Scan for the cell matching the given text and deliver its (X, Y) coordinate at center. 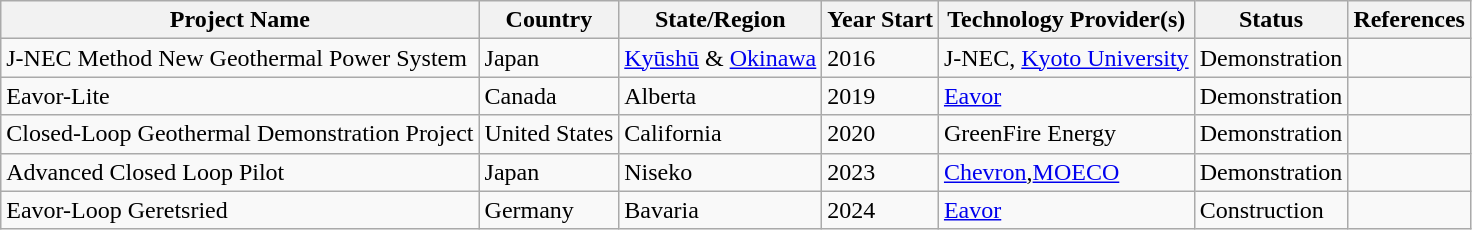
Niseko (720, 172)
Closed-Loop Geothermal Demonstration Project (240, 134)
GreenFire Energy (1066, 134)
Project Name (240, 20)
Bavaria (720, 210)
Technology Provider(s) (1066, 20)
State/Region (720, 20)
Eavor-Loop Geretsried (240, 210)
Year Start (880, 20)
Germany (549, 210)
California (720, 134)
Country (549, 20)
J-NEC Method New Geothermal Power System (240, 58)
2020 (880, 134)
Chevron,MOECO (1066, 172)
Advanced Closed Loop Pilot (240, 172)
2024 (880, 210)
Canada (549, 96)
References (1410, 20)
United States (549, 134)
2023 (880, 172)
Construction (1271, 210)
Eavor-Lite (240, 96)
2019 (880, 96)
2016 (880, 58)
Alberta (720, 96)
Status (1271, 20)
J-NEC, Kyoto University (1066, 58)
Kyūshū & Okinawa (720, 58)
